Capture the cell that displays the provided text and extract its [x, y] central coordinate. 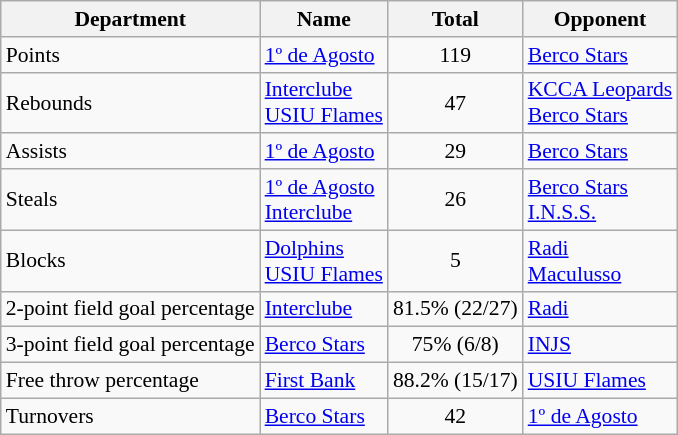
Interclube [324, 309]
Radi [600, 309]
88.2% (15/17) [456, 381]
Turnovers [130, 416]
3-point field goal percentage [130, 345]
Opponent [600, 19]
Free throw percentage [130, 381]
2-point field goal percentage [130, 309]
26 [456, 200]
81.5% (22/27) [456, 309]
Name [324, 19]
Points [130, 55]
1º de Agosto Interclube [324, 200]
42 [456, 416]
5 [456, 260]
75% (6/8) [456, 345]
Rebounds [130, 102]
Department [130, 19]
USIU Flames [600, 381]
Dolphins USIU Flames [324, 260]
Interclube USIU Flames [324, 102]
KCCA Leopards Berco Stars [600, 102]
Radi Maculusso [600, 260]
29 [456, 152]
Blocks [130, 260]
INJS [600, 345]
First Bank [324, 381]
47 [456, 102]
Assists [130, 152]
Total [456, 19]
119 [456, 55]
Berco Stars I.N.S.S. [600, 200]
Steals [130, 200]
